Extract the (X, Y) coordinate from the center of the cell holding the provided text.  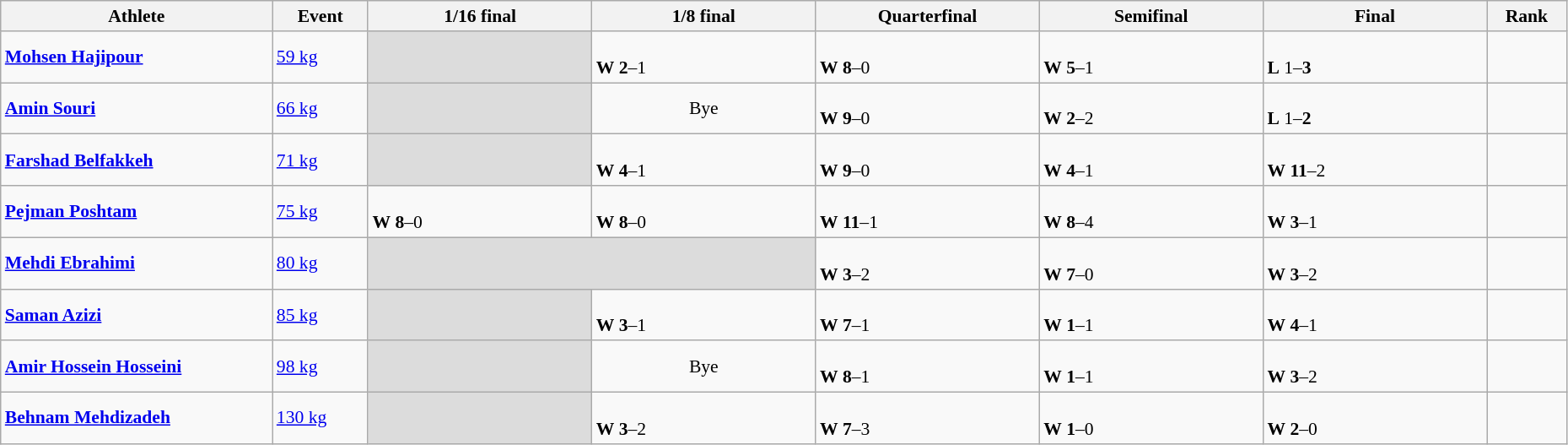
75 kg (321, 211)
W 8–4 (1150, 211)
Rank (1527, 16)
71 kg (321, 160)
Event (321, 16)
W 2–2 (1150, 108)
W 2–1 (703, 57)
W 7–3 (928, 419)
Behnam Mehdizadeh (137, 419)
Farshad Belfakkeh (137, 160)
59 kg (321, 57)
W 7–0 (1150, 263)
L 1–3 (1375, 57)
Amir Hossein Hosseini (137, 366)
1/16 final (479, 16)
80 kg (321, 263)
66 kg (321, 108)
Quarterfinal (928, 16)
1/8 final (703, 16)
W 7–1 (928, 314)
W 1–0 (1150, 419)
Mohsen Hajipour (137, 57)
W 8–1 (928, 366)
Final (1375, 16)
130 kg (321, 419)
W 11–2 (1375, 160)
Pejman Poshtam (137, 211)
W 11–1 (928, 211)
W 5–1 (1150, 57)
Mehdi Ebrahimi (137, 263)
Amin Souri (137, 108)
Athlete (137, 16)
Saman Azizi (137, 314)
W 2–0 (1375, 419)
Semifinal (1150, 16)
85 kg (321, 314)
98 kg (321, 366)
L 1–2 (1375, 108)
